Search for the cell housing the specified text and yield its (x, y) center coordinate. 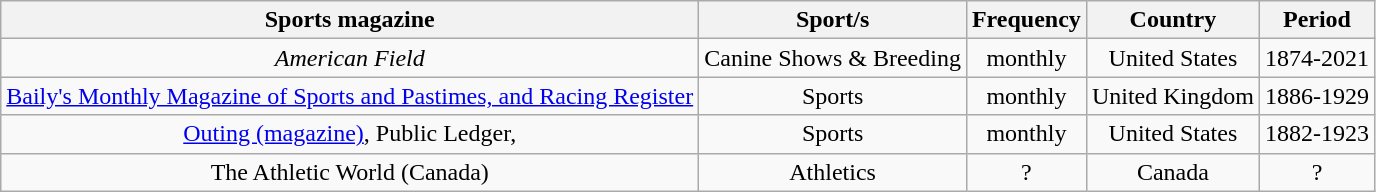
Outing (magazine), Public Ledger, (350, 134)
Sport/s (833, 20)
American Field (350, 58)
Period (1316, 20)
1874-2021 (1316, 58)
Athletics (833, 172)
Country (1172, 20)
The Athletic World (Canada) (350, 172)
Canada (1172, 172)
Baily's Monthly Magazine of Sports and Pastimes, and Racing Register (350, 96)
United Kingdom (1172, 96)
Canine Shows & Breeding (833, 58)
Sports magazine (350, 20)
1882-1923 (1316, 134)
1886-1929 (1316, 96)
Frequency (1026, 20)
